Locate the cell with the specified text and output its (x, y) center coordinate. 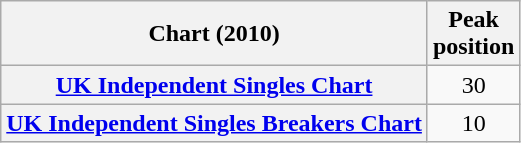
Chart (2010) (214, 34)
Peakposition (473, 34)
10 (473, 123)
UK Independent Singles Chart (214, 85)
30 (473, 85)
UK Independent Singles Breakers Chart (214, 123)
